Identify which cell holds the provided text, then report its [x, y] central coordinate. 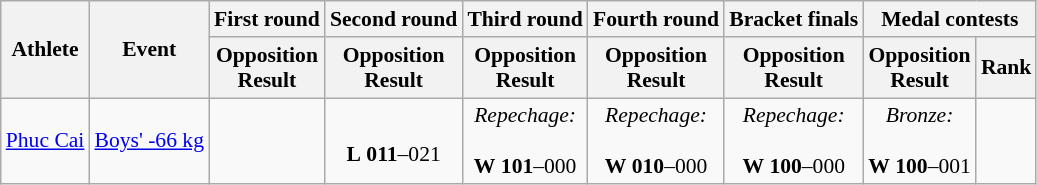
Event [149, 50]
Repechage:W 100–000 [794, 142]
Fourth round [656, 19]
Phuc Cai [46, 142]
Repechage:W 010–000 [656, 142]
Bracket finals [794, 19]
Medal contests [950, 19]
Bronze:W 100–001 [920, 142]
Third round [525, 19]
Rank [1006, 68]
L 011–021 [394, 142]
Second round [394, 19]
Repechage:W 101–000 [525, 142]
First round [267, 19]
Boys' -66 kg [149, 142]
Athlete [46, 50]
